Identify which cell holds the provided text, then report its (X, Y) central coordinate. 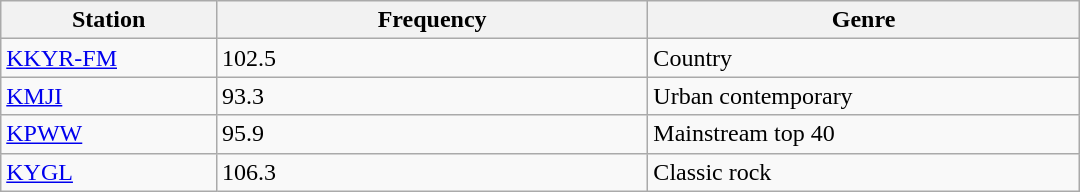
Mainstream top 40 (864, 134)
106.3 (432, 172)
95.9 (432, 134)
KMJI (109, 96)
Genre (864, 20)
102.5 (432, 58)
KPWW (109, 134)
Country (864, 58)
Urban contemporary (864, 96)
Frequency (432, 20)
Station (109, 20)
93.3 (432, 96)
KYGL (109, 172)
Classic rock (864, 172)
KKYR-FM (109, 58)
